Determine the [x, y] coordinate at the center of the cell enclosing the given text.  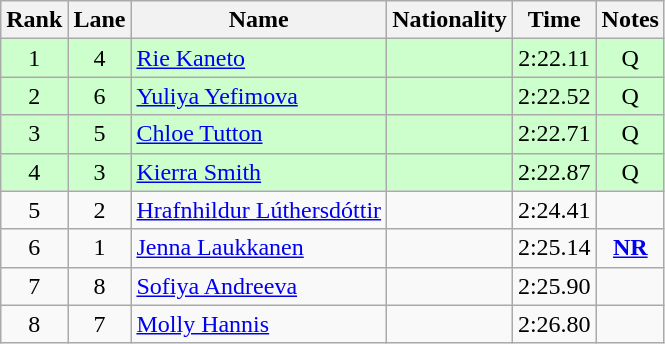
Rie Kaneto [259, 58]
Kierra Smith [259, 172]
Sofiya Andreeva [259, 286]
Yuliya Yefimova [259, 96]
2:22.52 [554, 96]
Lane [100, 20]
Jenna Laukkanen [259, 248]
Rank [34, 20]
Time [554, 20]
2:22.87 [554, 172]
Notes [630, 20]
NR [630, 248]
2:25.14 [554, 248]
Hrafnhildur Lúthersdóttir [259, 210]
2:24.41 [554, 210]
Nationality [450, 20]
2:22.71 [554, 134]
2:22.11 [554, 58]
2:25.90 [554, 286]
Molly Hannis [259, 324]
2:26.80 [554, 324]
Name [259, 20]
Chloe Tutton [259, 134]
